From the cell containing the given text, extract its center point as (x, y) coordinate. 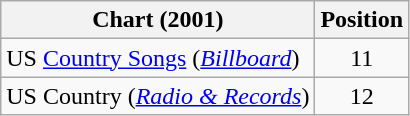
US Country Songs (Billboard) (158, 58)
Position (362, 20)
12 (362, 96)
US Country (Radio & Records) (158, 96)
11 (362, 58)
Chart (2001) (158, 20)
